Return [x, y] of the center of cell containing provided text 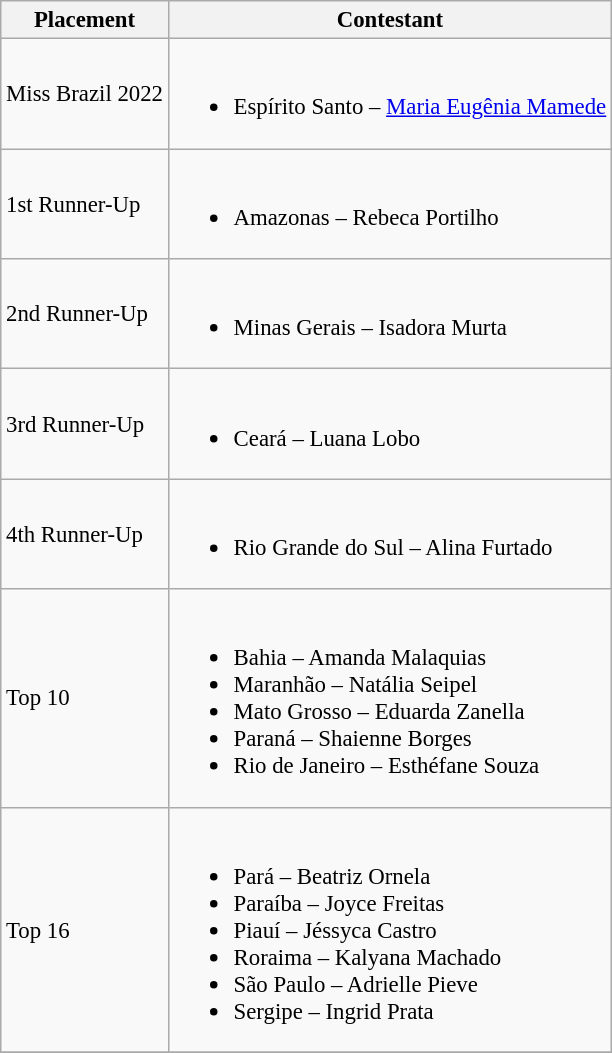
Pará – Beatriz OrnelaParaíba – Joyce FreitasPiauí – Jéssyca CastroRoraima – Kalyana MachadoSão Paulo – Adrielle PieveSergipe – Ingrid Prata [390, 930]
Top 10 [85, 698]
4th Runner-Up [85, 534]
Placement [85, 20]
3rd Runner-Up [85, 424]
2nd Runner-Up [85, 314]
Ceará – Luana Lobo [390, 424]
Rio Grande do Sul – Alina Furtado [390, 534]
Miss Brazil 2022 [85, 94]
Espírito Santo – Maria Eugênia Mamede [390, 94]
Amazonas – Rebeca Portilho [390, 204]
Contestant [390, 20]
Top 16 [85, 930]
Bahia – Amanda MalaquiasMaranhão – Natália SeipelMato Grosso – Eduarda ZanellaParaná – Shaienne BorgesRio de Janeiro – Esthéfane Souza [390, 698]
Minas Gerais – Isadora Murta [390, 314]
1st Runner-Up [85, 204]
